Determine the (x, y) coordinate at the center of the cell enclosing the given text.  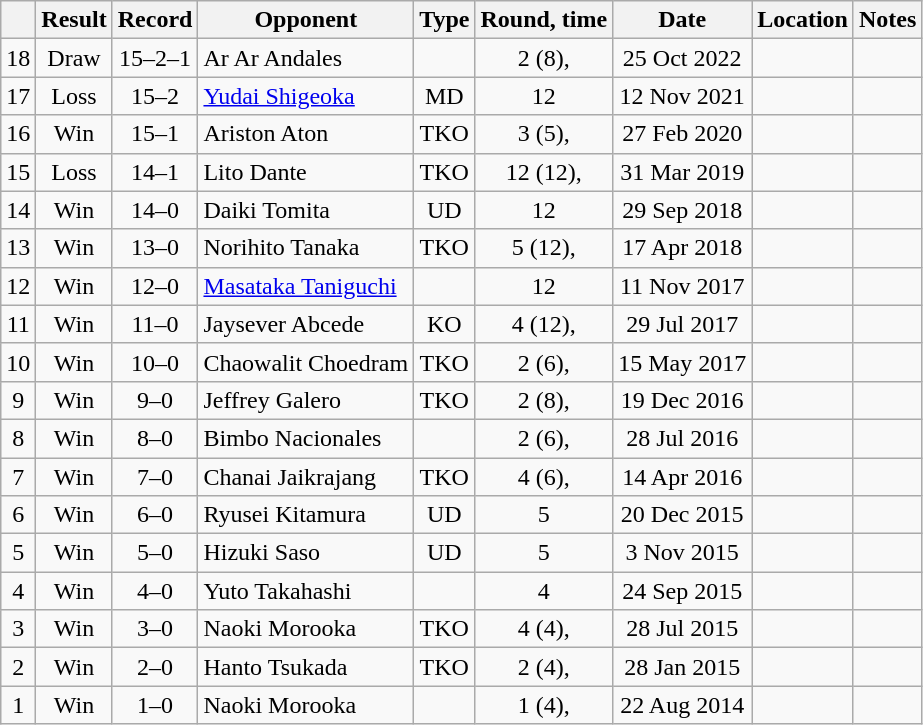
12 (12), (544, 172)
Round, time (544, 20)
31 Mar 2019 (682, 172)
3 Nov 2015 (682, 553)
Hanto Tsukada (306, 667)
14–1 (155, 172)
Type (444, 20)
6–0 (155, 515)
17 Apr 2018 (682, 248)
9 (18, 400)
11–0 (155, 324)
15 May 2017 (682, 362)
4 (12), (544, 324)
Hizuki Saso (306, 553)
2–0 (155, 667)
15–1 (155, 134)
Location (803, 20)
Ryusei Kitamura (306, 515)
18 (18, 58)
Bimbo Nacionales (306, 438)
Notes (887, 20)
MD (444, 96)
19 Dec 2016 (682, 400)
14 Apr 2016 (682, 477)
7 (18, 477)
15–2 (155, 96)
9–0 (155, 400)
28 Jul 2016 (682, 438)
Draw (74, 58)
8 (18, 438)
29 Sep 2018 (682, 210)
12–0 (155, 286)
25 Oct 2022 (682, 58)
8–0 (155, 438)
7–0 (155, 477)
11 (18, 324)
Daiki Tomita (306, 210)
1 (18, 705)
13–0 (155, 248)
17 (18, 96)
28 Jul 2015 (682, 629)
KO (444, 324)
15–2–1 (155, 58)
14–0 (155, 210)
16 (18, 134)
Opponent (306, 20)
3 (5), (544, 134)
Ar Ar Andales (306, 58)
Jaysever Abcede (306, 324)
Chanai Jaikrajang (306, 477)
10 (18, 362)
3 (18, 629)
Masataka Taniguchi (306, 286)
Chaowalit Choedram (306, 362)
3–0 (155, 629)
Yuto Takahashi (306, 591)
22 Aug 2014 (682, 705)
28 Jan 2015 (682, 667)
Record (155, 20)
12 Nov 2021 (682, 96)
5 (12), (544, 248)
24 Sep 2015 (682, 591)
29 Jul 2017 (682, 324)
20 Dec 2015 (682, 515)
10–0 (155, 362)
2 (4), (544, 667)
6 (18, 515)
15 (18, 172)
Ariston Aton (306, 134)
4 (6), (544, 477)
27 Feb 2020 (682, 134)
1–0 (155, 705)
Date (682, 20)
Yudai Shigeoka (306, 96)
Jeffrey Galero (306, 400)
5–0 (155, 553)
Lito Dante (306, 172)
1 (4), (544, 705)
Result (74, 20)
4 (4), (544, 629)
Norihito Tanaka (306, 248)
11 Nov 2017 (682, 286)
4–0 (155, 591)
2 (18, 667)
14 (18, 210)
13 (18, 248)
